Provide the (X, Y) coordinate of the cell's center where the given text is located.  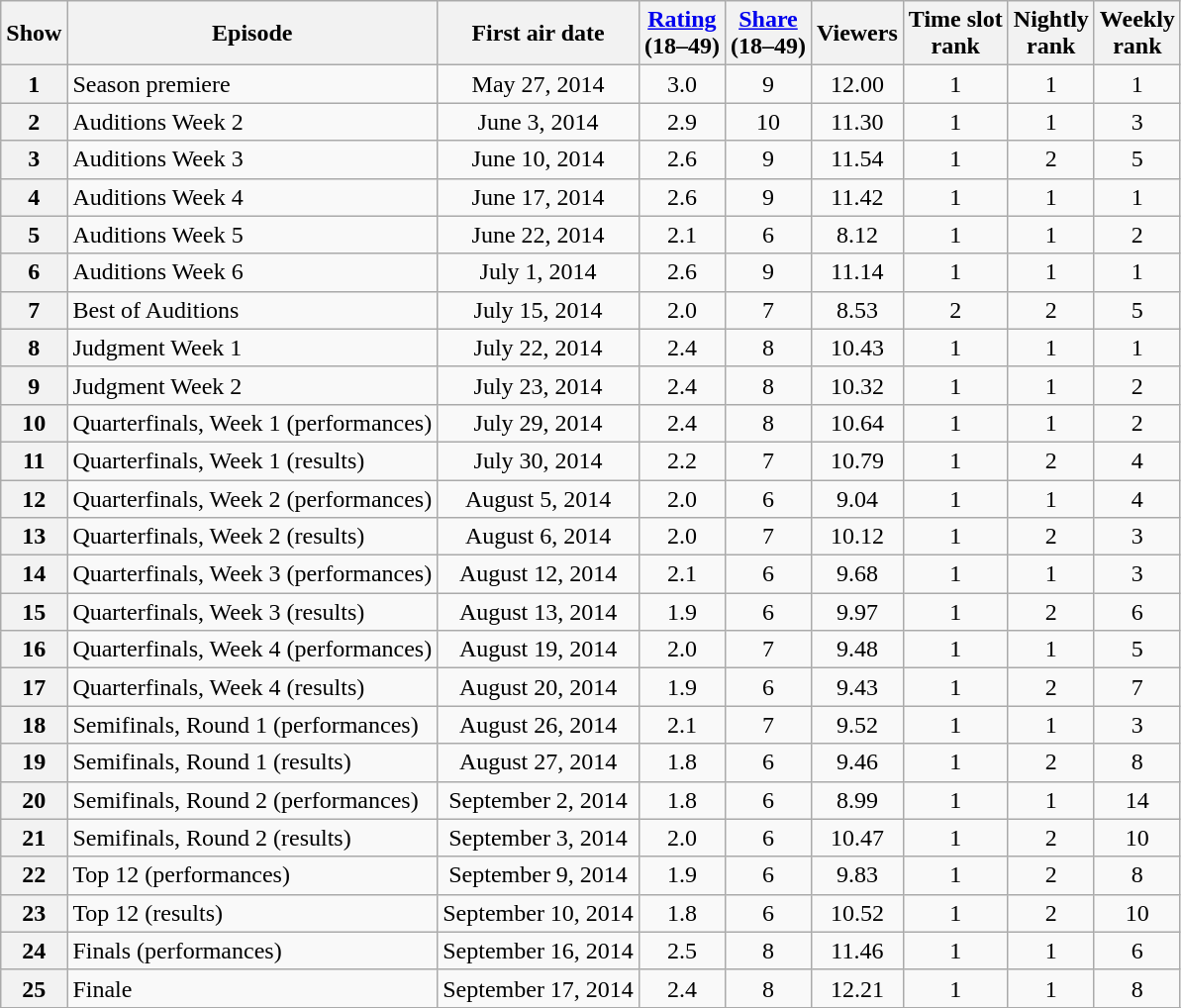
July 30, 2014 (539, 460)
Semifinals, Round 1 (performances) (252, 725)
11.14 (857, 272)
Judgment Week 2 (252, 385)
Share(18–49) (768, 34)
11.46 (857, 951)
First air date (539, 34)
August 26, 2014 (539, 725)
Semifinals, Round 2 (results) (252, 838)
17 (34, 687)
Quarterfinals, Week 1 (results) (252, 460)
16 (34, 650)
June 10, 2014 (539, 159)
Show (34, 34)
19 (34, 762)
September 3, 2014 (539, 838)
24 (34, 951)
11.54 (857, 159)
Auditions Week 3 (252, 159)
Auditions Week 5 (252, 235)
September 17, 2014 (539, 988)
10.43 (857, 348)
9.52 (857, 725)
11.42 (857, 197)
20 (34, 800)
25 (34, 988)
Quarterfinals, Week 1 (performances) (252, 423)
August 12, 2014 (539, 574)
11.30 (857, 122)
Judgment Week 1 (252, 348)
22 (34, 875)
September 9, 2014 (539, 875)
10.32 (857, 385)
Top 12 (results) (252, 913)
August 19, 2014 (539, 650)
Top 12 (performances) (252, 875)
Time slotrank (955, 34)
18 (34, 725)
June 17, 2014 (539, 197)
Viewers (857, 34)
July 15, 2014 (539, 310)
July 23, 2014 (539, 385)
12.00 (857, 84)
2.9 (681, 122)
8.53 (857, 310)
Finale (252, 988)
13 (34, 537)
July 1, 2014 (539, 272)
Quarterfinals, Week 2 (performances) (252, 498)
8.99 (857, 800)
21 (34, 838)
10.47 (857, 838)
Auditions Week 2 (252, 122)
12 (34, 498)
August 6, 2014 (539, 537)
Rating(18–49) (681, 34)
Best of Auditions (252, 310)
Finals (performances) (252, 951)
May 27, 2014 (539, 84)
2.2 (681, 460)
August 13, 2014 (539, 612)
Episode (252, 34)
June 3, 2014 (539, 122)
Auditions Week 6 (252, 272)
9.48 (857, 650)
August 20, 2014 (539, 687)
3.0 (681, 84)
Weeklyrank (1136, 34)
10.64 (857, 423)
June 22, 2014 (539, 235)
Quarterfinals, Week 4 (performances) (252, 650)
15 (34, 612)
10.52 (857, 913)
Quarterfinals, Week 3 (performances) (252, 574)
11 (34, 460)
September 2, 2014 (539, 800)
July 29, 2014 (539, 423)
July 22, 2014 (539, 348)
September 10, 2014 (539, 913)
10.79 (857, 460)
2.5 (681, 951)
23 (34, 913)
9.46 (857, 762)
Nightlyrank (1051, 34)
Auditions Week 4 (252, 197)
8.12 (857, 235)
September 16, 2014 (539, 951)
10.12 (857, 537)
Quarterfinals, Week 3 (results) (252, 612)
Semifinals, Round 2 (performances) (252, 800)
Season premiere (252, 84)
9.83 (857, 875)
Quarterfinals, Week 2 (results) (252, 537)
August 27, 2014 (539, 762)
Quarterfinals, Week 4 (results) (252, 687)
9.43 (857, 687)
9.68 (857, 574)
9.97 (857, 612)
August 5, 2014 (539, 498)
9.04 (857, 498)
12.21 (857, 988)
Semifinals, Round 1 (results) (252, 762)
